For the text-containing cell, return its midpoint in [X, Y] coordinate format. 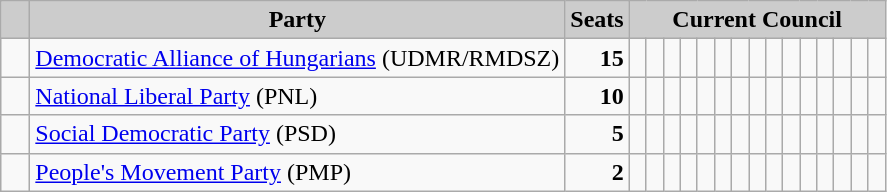
Party [298, 20]
People's Movement Party (PMP) [298, 172]
Current Council [757, 20]
National Liberal Party (PNL) [298, 96]
10 [597, 96]
5 [597, 134]
2 [597, 172]
15 [597, 58]
Democratic Alliance of Hungarians (UDMR/RMDSZ) [298, 58]
Seats [597, 20]
Social Democratic Party (PSD) [298, 134]
